Scan for the cell matching the given text and deliver its (X, Y) coordinate at center. 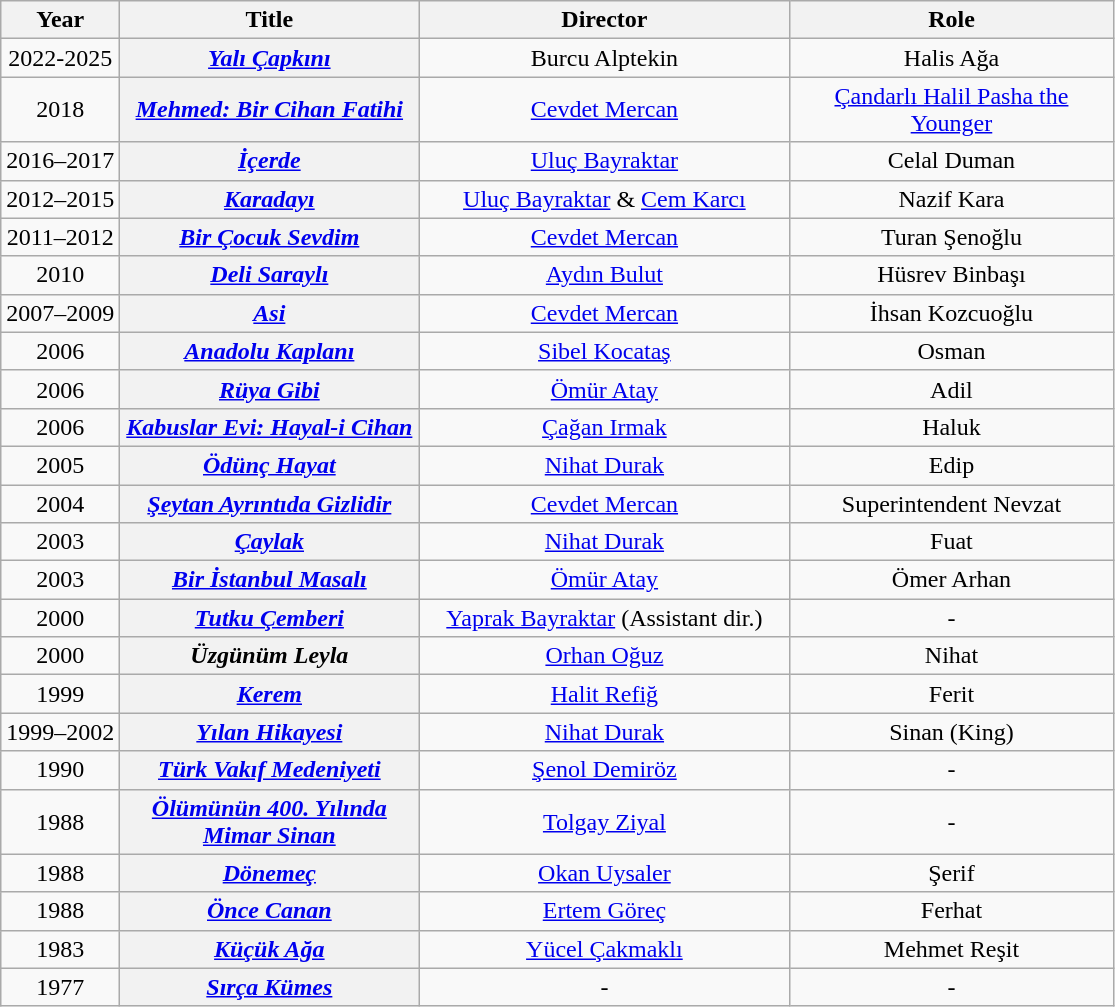
Ödünç Hayat (270, 465)
Yücel Çakmaklı (604, 949)
Yılan Hikayesi (270, 732)
Halit Refiğ (604, 694)
Kerem (270, 694)
1999–2002 (60, 732)
2005 (60, 465)
Önce Canan (270, 911)
Dönemeç (270, 873)
Çağan Irmak (604, 427)
Role (952, 20)
2010 (60, 275)
Mehmet Reşit (952, 949)
1983 (60, 949)
Şerif (952, 873)
Yaprak Bayraktar (Assistant dir.) (604, 618)
Tutku Çemberi (270, 618)
Tolgay Ziyal (604, 822)
Fuat (952, 542)
Turan Şenoğlu (952, 237)
Üzgünüm Leyla (270, 656)
Rüya Gibi (270, 389)
Uluç Bayraktar (604, 161)
2011–2012 (60, 237)
1999 (60, 694)
2012–2015 (60, 199)
İhsan Kozcuoğlu (952, 313)
Nihat (952, 656)
1977 (60, 987)
Orhan Oğuz (604, 656)
2022-2025 (60, 58)
Şeytan Ayrıntıda Gizlidir (270, 503)
Kabuslar Evi: Hayal-i Cihan (270, 427)
Aydın Bulut (604, 275)
Türk Vakıf Medeniyeti (270, 770)
Bir İstanbul Masalı (270, 580)
Okan Uysaler (604, 873)
Çaylak (270, 542)
Bir Çocuk Sevdim (270, 237)
Uluç Bayraktar & Cem Karcı (604, 199)
Haluk (952, 427)
2004 (60, 503)
Sırça Kümes (270, 987)
Edip (952, 465)
Mehmed: Bir Cihan Fatihi (270, 110)
Deli Saraylı (270, 275)
Nazif Kara (952, 199)
Ferit (952, 694)
Burcu Alptekin (604, 58)
Çandarlı Halil Pasha the Younger (952, 110)
Celal Duman (952, 161)
İçerde (270, 161)
Hüsrev Binbaşı (952, 275)
Yalı Çapkını (270, 58)
Year (60, 20)
Osman (952, 351)
Şenol Demiröz (604, 770)
1990 (60, 770)
Küçük Ağa (270, 949)
2016–2017 (60, 161)
Sibel Kocataş (604, 351)
2018 (60, 110)
Sinan (King) (952, 732)
Ertem Göreç (604, 911)
2007–2009 (60, 313)
Ölümünün 400. Yılında Mimar Sinan (270, 822)
Anadolu Kaplanı (270, 351)
Director (604, 20)
Halis Ağa (952, 58)
Superintendent Nevzat (952, 503)
Ömer Arhan (952, 580)
Title (270, 20)
Ferhat (952, 911)
Adil (952, 389)
Karadayı (270, 199)
Asi (270, 313)
